Detect which cell encompasses the target text, then output its [x, y] center coordinate. 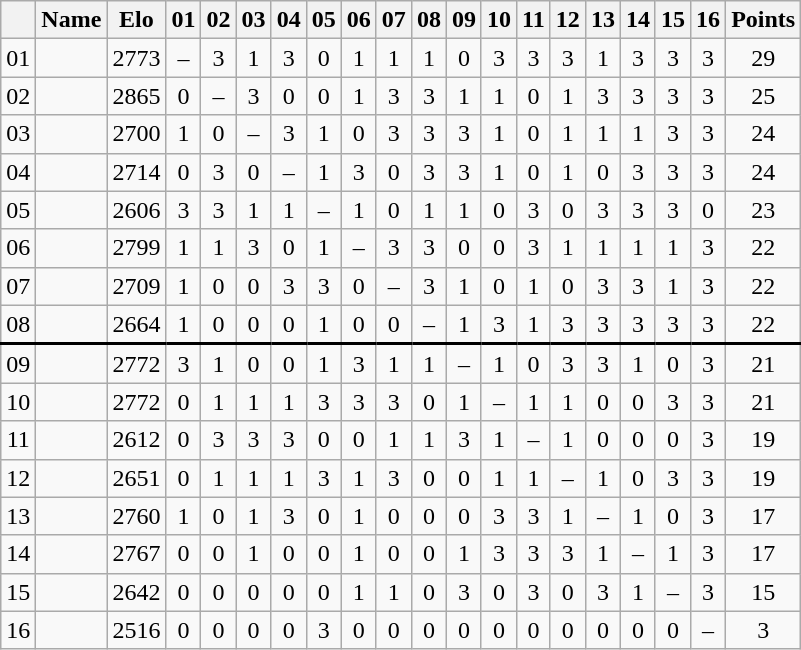
2799 [136, 248]
2651 [136, 478]
Elo [136, 20]
2773 [136, 58]
25 [764, 96]
23 [764, 210]
2664 [136, 324]
29 [764, 58]
2714 [136, 172]
2642 [136, 592]
2709 [136, 286]
Name [72, 20]
2606 [136, 210]
2767 [136, 554]
2612 [136, 440]
2760 [136, 516]
2516 [136, 630]
Points [764, 20]
2700 [136, 134]
2865 [136, 96]
